Output the (x, y) coordinate of the center of the cell containing the given text.  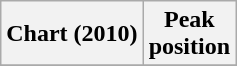
Chart (2010) (72, 34)
Peakposition (189, 34)
